Scan for the cell matching the given text and deliver its [x, y] coordinate at center. 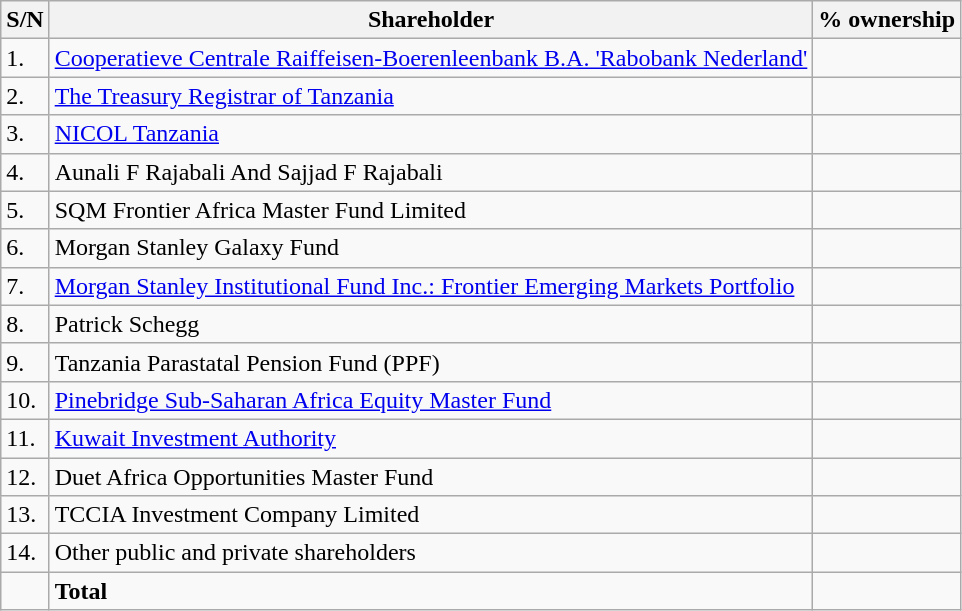
Kuwait Investment Authority [431, 438]
8. [25, 324]
% ownership [887, 20]
Tanzania Parastatal Pension Fund (PPF) [431, 362]
1. [25, 58]
Morgan Stanley Galaxy Fund [431, 248]
14. [25, 553]
3. [25, 134]
NICOL Tanzania [431, 134]
Morgan Stanley Institutional Fund Inc.: Frontier Emerging Markets Portfolio [431, 286]
The Treasury Registrar of Tanzania [431, 96]
12. [25, 477]
4. [25, 172]
9. [25, 362]
7. [25, 286]
6. [25, 248]
Shareholder [431, 20]
2. [25, 96]
10. [25, 400]
TCCIA Investment Company Limited [431, 515]
Pinebridge Sub-Saharan Africa Equity Master Fund [431, 400]
SQM Frontier Africa Master Fund Limited [431, 210]
5. [25, 210]
Cooperatieve Centrale Raiffeisen-Boerenleenbank B.A. 'Rabobank Nederland' [431, 58]
Total [431, 591]
13. [25, 515]
Aunali F Rajabali And Sajjad F Rajabali [431, 172]
Patrick Schegg [431, 324]
S/N [25, 20]
11. [25, 438]
Duet Africa Opportunities Master Fund [431, 477]
Other public and private shareholders [431, 553]
